Find where the given text appears and provide that cell's center as [x, y] coordinate. 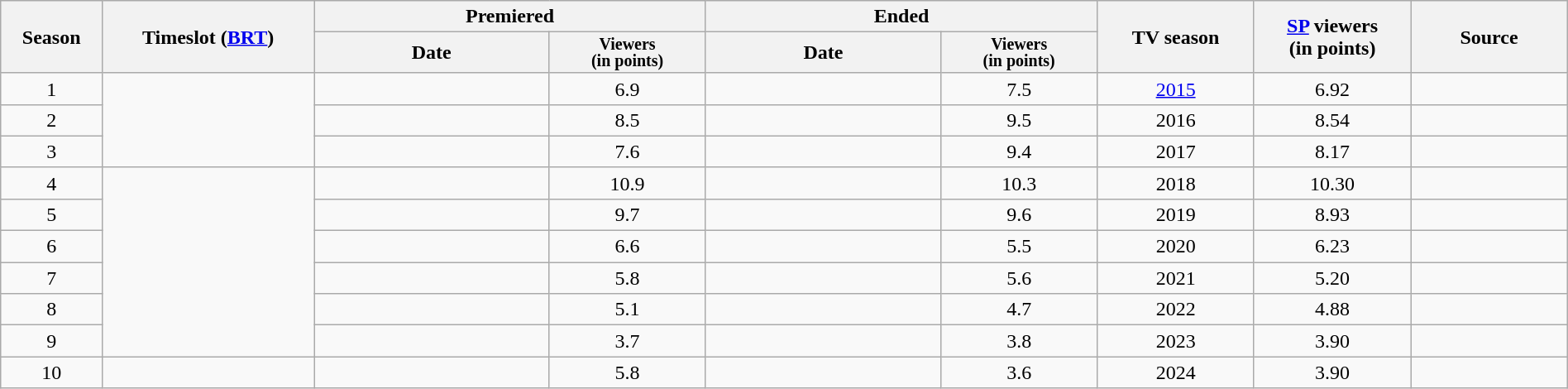
9.5 [1019, 120]
4.88 [1331, 310]
6.23 [1331, 247]
8.5 [627, 120]
5.6 [1019, 278]
5.5 [1019, 247]
4 [51, 183]
2024 [1176, 372]
TV season [1176, 37]
2019 [1176, 215]
Premiered [510, 17]
Source [1489, 37]
3.8 [1019, 341]
8 [51, 310]
5.20 [1331, 278]
7.5 [1019, 89]
Timeslot (BRT) [208, 37]
8.93 [1331, 215]
6.9 [627, 89]
2 [51, 120]
3.6 [1019, 372]
6.6 [627, 247]
10.30 [1331, 183]
8.54 [1331, 120]
10.3 [1019, 183]
2020 [1176, 247]
2016 [1176, 120]
10.9 [627, 183]
3 [51, 151]
Ended [901, 17]
9 [51, 341]
2021 [1176, 278]
9.6 [1019, 215]
6 [51, 247]
Season [51, 37]
9.7 [627, 215]
2017 [1176, 151]
2022 [1176, 310]
6.92 [1331, 89]
SP viewers(in points) [1331, 37]
3.7 [627, 341]
7.6 [627, 151]
2023 [1176, 341]
2015 [1176, 89]
4.7 [1019, 310]
7 [51, 278]
1 [51, 89]
2018 [1176, 183]
9.4 [1019, 151]
5 [51, 215]
5.1 [627, 310]
8.17 [1331, 151]
10 [51, 372]
